Locate the cell with the specified text and output its (x, y) center coordinate. 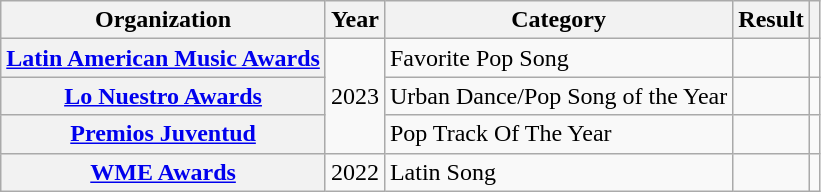
WME Awards (164, 172)
Year (354, 20)
Latin American Music Awards (164, 58)
Premios Juventud (164, 134)
Result (771, 20)
Category (558, 20)
Latin Song (558, 172)
Organization (164, 20)
Pop Track Of The Year (558, 134)
2023 (354, 96)
2022 (354, 172)
Lo Nuestro Awards (164, 96)
Urban Dance/Pop Song of the Year (558, 96)
Favorite Pop Song (558, 58)
